Determine the (X, Y) coordinate at the center of the cell enclosing the given text.  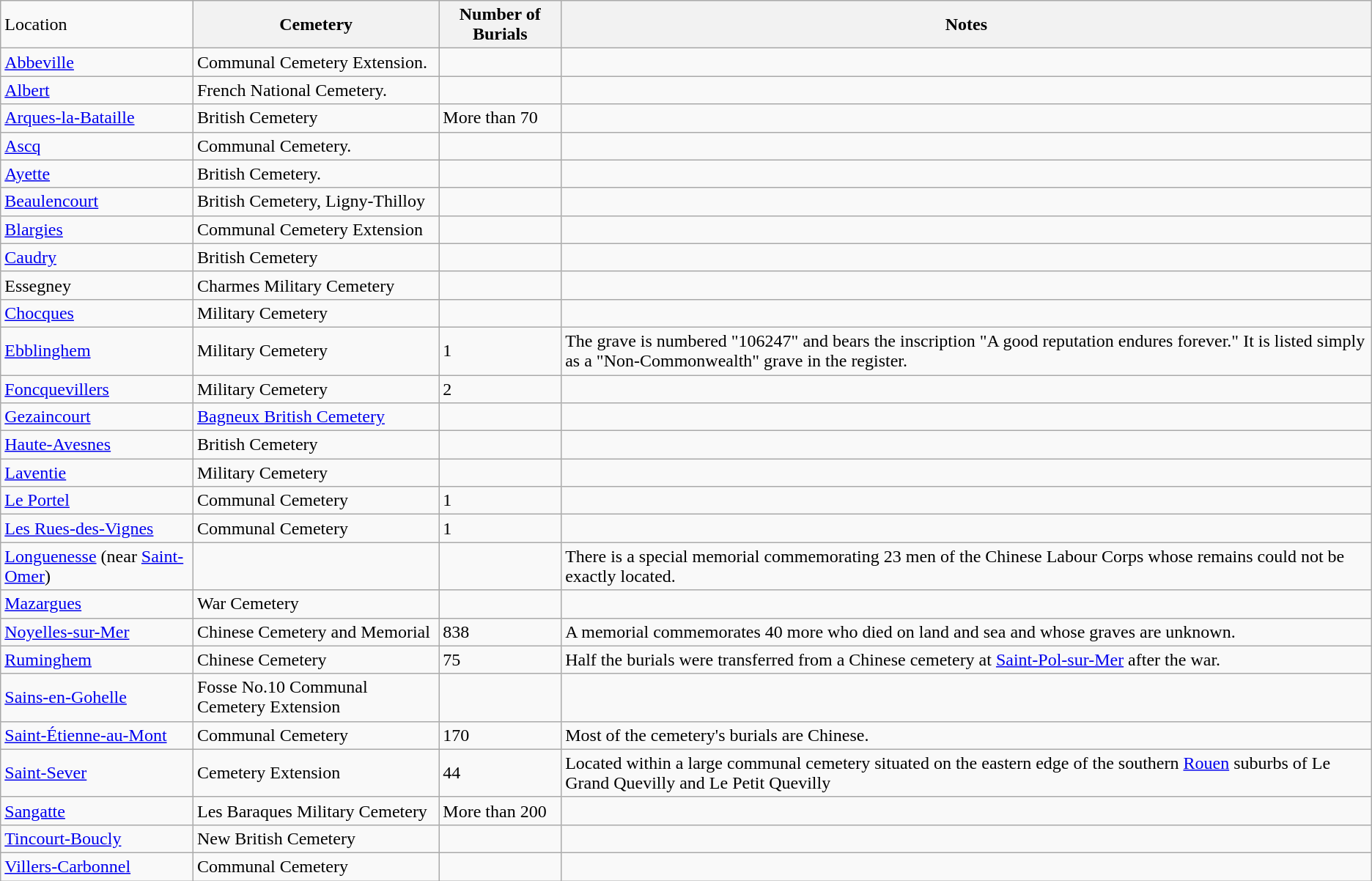
Abbeville (97, 62)
Charmes Military Cemetery (315, 285)
Chinese Cemetery (315, 660)
Sangatte (97, 811)
Communal Cemetery Extension (315, 229)
Saint-Sever (97, 773)
44 (500, 773)
More than 200 (500, 811)
Most of the cemetery's burials are Chinese. (967, 735)
British Cemetery, Ligny-Thilloy (315, 202)
Chocques (97, 313)
Notes (967, 25)
2 (500, 389)
75 (500, 660)
Ebblinghem (97, 350)
War Cemetery (315, 604)
Foncquevillers (97, 389)
Tincourt-Boucly (97, 838)
Saint-Étienne-au-Mont (97, 735)
Ruminghem (97, 660)
Half the burials were transferred from a Chinese cemetery at Saint-Pol-sur-Mer after the war. (967, 660)
There is a special memorial commemorating 23 men of the Chinese Labour Corps whose remains could not be exactly located. (967, 566)
Arques-la-Bataille (97, 118)
Mazargues (97, 604)
A memorial commemorates 40 more who died on land and sea and whose graves are unknown. (967, 632)
Cemetery (315, 25)
Bagneux British Cemetery (315, 417)
Les Rues-des-Vignes (97, 528)
Communal Cemetery. (315, 146)
Ascq (97, 146)
Sains-en-Gohelle (97, 698)
Haute-Avesnes (97, 445)
New British Cemetery (315, 838)
Ayette (97, 174)
Beaulencourt (97, 202)
Gezaincourt (97, 417)
Number of Burials (500, 25)
Noyelles-sur-Mer (97, 632)
British Cemetery. (315, 174)
Albert (97, 90)
Le Portel (97, 501)
170 (500, 735)
Cemetery Extension (315, 773)
Blargies (97, 229)
Chinese Cemetery and Memorial (315, 632)
Fosse No.10 Communal Cemetery Extension (315, 698)
838 (500, 632)
Villers-Carbonnel (97, 866)
Location (97, 25)
Communal Cemetery Extension. (315, 62)
Longuenesse (near Saint-Omer) (97, 566)
Les Baraques Military Cemetery (315, 811)
Located within a large communal cemetery situated on the eastern edge of the southern Rouen suburbs of Le Grand Quevilly and Le Petit Quevilly (967, 773)
More than 70 (500, 118)
Laventie (97, 473)
French National Cemetery. (315, 90)
Caudry (97, 257)
Essegney (97, 285)
